Extract the [x, y] coordinate from the center of the cell holding the provided text.  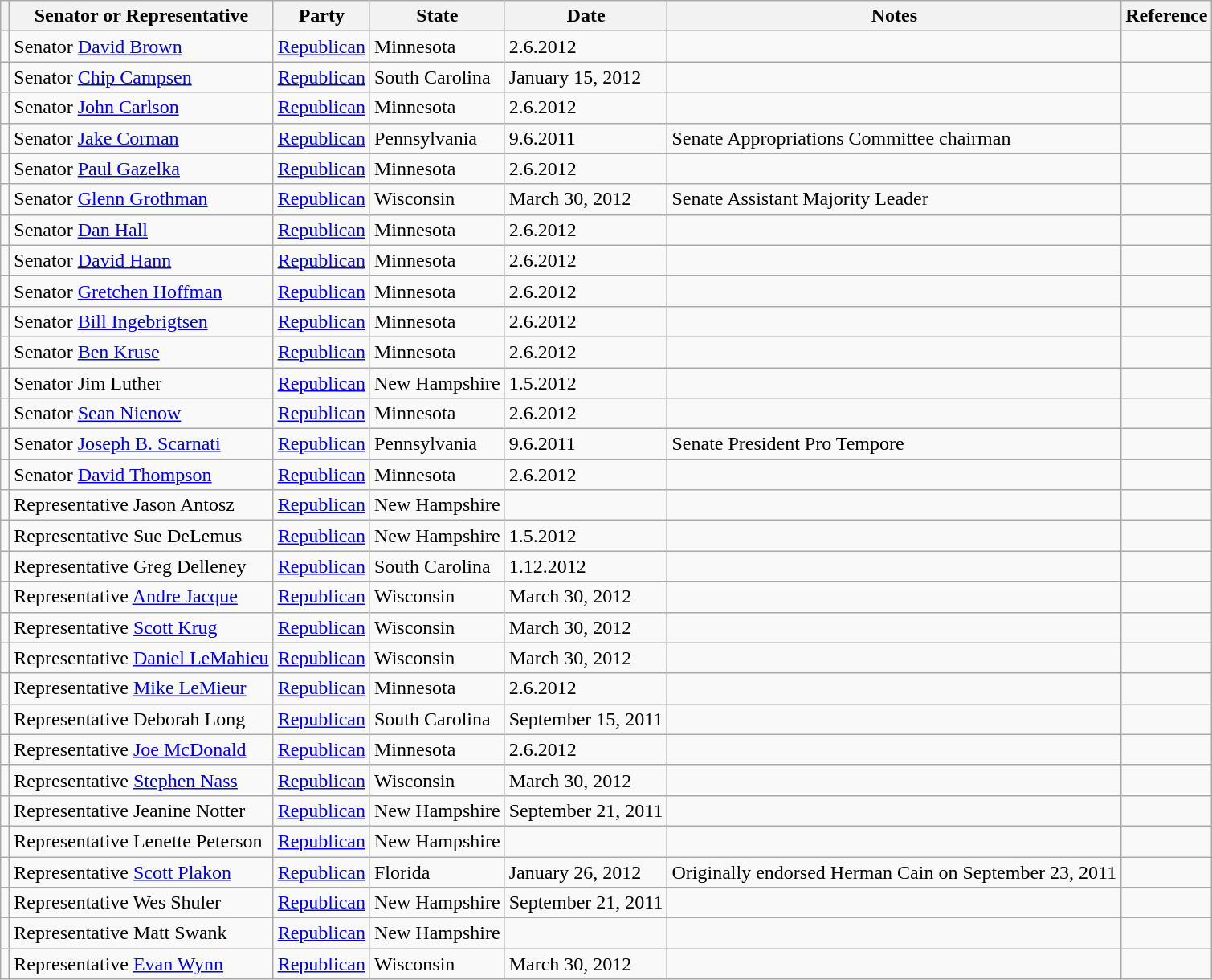
Senator or Representative [141, 16]
Senator Jim Luther [141, 383]
Senator David Brown [141, 47]
Senator Ben Kruse [141, 352]
January 26, 2012 [586, 872]
Senate President Pro Tempore [895, 444]
Senate Appropriations Committee chairman [895, 138]
Senator Gretchen Hoffman [141, 291]
Representative Scott Plakon [141, 872]
Senator David Thompson [141, 475]
September 15, 2011 [586, 719]
Representative Greg Delleney [141, 566]
Representative Stephen Nass [141, 780]
Originally endorsed Herman Cain on September 23, 2011 [895, 872]
Representative Sue DeLemus [141, 536]
Representative Deborah Long [141, 719]
Representative Evan Wynn [141, 964]
Representative Joe McDonald [141, 749]
Representative Daniel LeMahieu [141, 658]
Representative Lenette Peterson [141, 841]
Representative Wes Shuler [141, 903]
Representative Jeanine Notter [141, 811]
1.12.2012 [586, 566]
Party [321, 16]
Representative Matt Swank [141, 933]
Senator Chip Campsen [141, 77]
Senator Glenn Grothman [141, 199]
Date [586, 16]
Representative Mike LeMieur [141, 688]
Senator Joseph B. Scarnati [141, 444]
Senator David Hann [141, 260]
Reference [1166, 16]
Senate Assistant Majority Leader [895, 199]
Senator Bill Ingebrigtsen [141, 321]
State [437, 16]
Florida [437, 872]
Senator Paul Gazelka [141, 169]
Senator John Carlson [141, 108]
January 15, 2012 [586, 77]
Representative Andre Jacque [141, 597]
Representative Scott Krug [141, 627]
Senator Dan Hall [141, 230]
Notes [895, 16]
Senator Sean Nienow [141, 414]
Senator Jake Corman [141, 138]
Representative Jason Antosz [141, 505]
